Provide the (X, Y) coordinate of the cell's center where the given text is located.  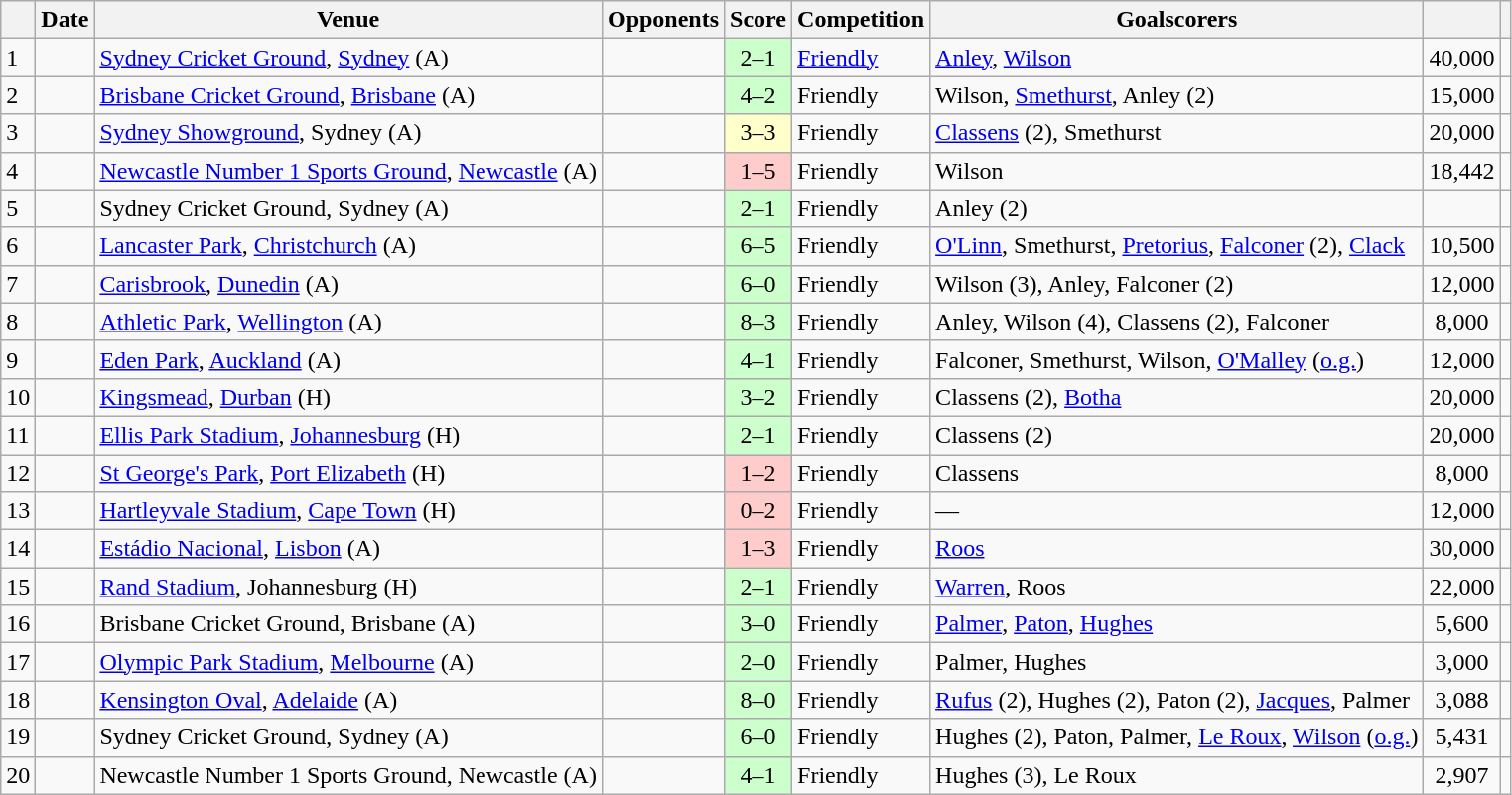
Opponents (663, 20)
6 (18, 246)
22,000 (1461, 587)
6–5 (758, 246)
Falconer, Smethurst, Wilson, O'Malley (o.g.) (1177, 359)
40,000 (1461, 58)
Score (758, 20)
18 (18, 700)
3–3 (758, 133)
1–5 (758, 171)
3 (18, 133)
16 (18, 624)
Venue (348, 20)
3,000 (1461, 662)
3–0 (758, 624)
8–0 (758, 700)
Classens (2) (1177, 435)
Roos (1177, 549)
Wilson (1177, 171)
10,500 (1461, 246)
Olympic Park Stadium, Melbourne (A) (348, 662)
Lancaster Park, Christchurch (A) (348, 246)
Anley (2) (1177, 208)
15,000 (1461, 95)
5,600 (1461, 624)
Athletic Park, Wellington (A) (348, 322)
Hughes (3), Le Roux (1177, 775)
St George's Park, Port Elizabeth (H) (348, 473)
1 (18, 58)
13 (18, 511)
— (1177, 511)
5,431 (1461, 737)
Date (66, 20)
0–2 (758, 511)
Competition (862, 20)
Ellis Park Stadium, Johannesburg (H) (348, 435)
12 (18, 473)
Palmer, Hughes (1177, 662)
8 (18, 322)
Anley, Wilson (4), Classens (2), Falconer (1177, 322)
8–3 (758, 322)
Goalscorers (1177, 20)
3–2 (758, 397)
2,907 (1461, 775)
1–3 (758, 549)
Sydney Showground, Sydney (A) (348, 133)
1–2 (758, 473)
18,442 (1461, 171)
4 (18, 171)
Wilson, Smethurst, Anley (2) (1177, 95)
Kingsmead, Durban (H) (348, 397)
Estádio Nacional, Lisbon (A) (348, 549)
14 (18, 549)
2 (18, 95)
2–0 (758, 662)
15 (18, 587)
O'Linn, Smethurst, Pretorius, Falconer (2), Clack (1177, 246)
30,000 (1461, 549)
Classens (2), Smethurst (1177, 133)
Hartleyvale Stadium, Cape Town (H) (348, 511)
Rand Stadium, Johannesburg (H) (348, 587)
9 (18, 359)
Palmer, Paton, Hughes (1177, 624)
5 (18, 208)
Warren, Roos (1177, 587)
Kensington Oval, Adelaide (A) (348, 700)
Rufus (2), Hughes (2), Paton (2), Jacques, Palmer (1177, 700)
20 (18, 775)
Hughes (2), Paton, Palmer, Le Roux, Wilson (o.g.) (1177, 737)
Eden Park, Auckland (A) (348, 359)
3,088 (1461, 700)
Wilson (3), Anley, Falconer (2) (1177, 284)
Carisbrook, Dunedin (A) (348, 284)
Classens (2), Botha (1177, 397)
19 (18, 737)
11 (18, 435)
Anley, Wilson (1177, 58)
10 (18, 397)
17 (18, 662)
Classens (1177, 473)
7 (18, 284)
4–2 (758, 95)
